Output the [x, y] coordinate of the center of the cell containing the given text.  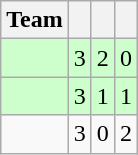
Team [35, 20]
